Search for the cell housing the specified text and yield its [X, Y] center coordinate. 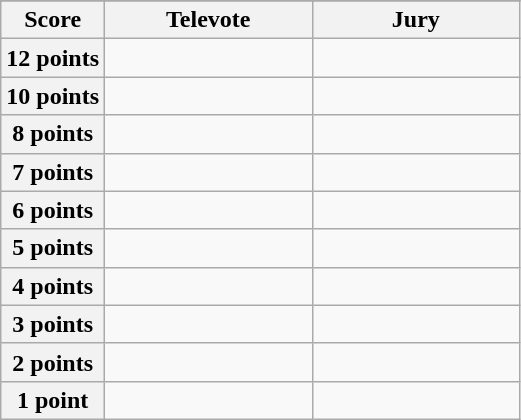
12 points [53, 58]
10 points [53, 96]
Jury [416, 20]
6 points [53, 210]
8 points [53, 134]
Televote [209, 20]
1 point [53, 400]
2 points [53, 362]
Score [53, 20]
5 points [53, 248]
4 points [53, 286]
7 points [53, 172]
3 points [53, 324]
